Search for the cell housing the specified text and yield its [X, Y] center coordinate. 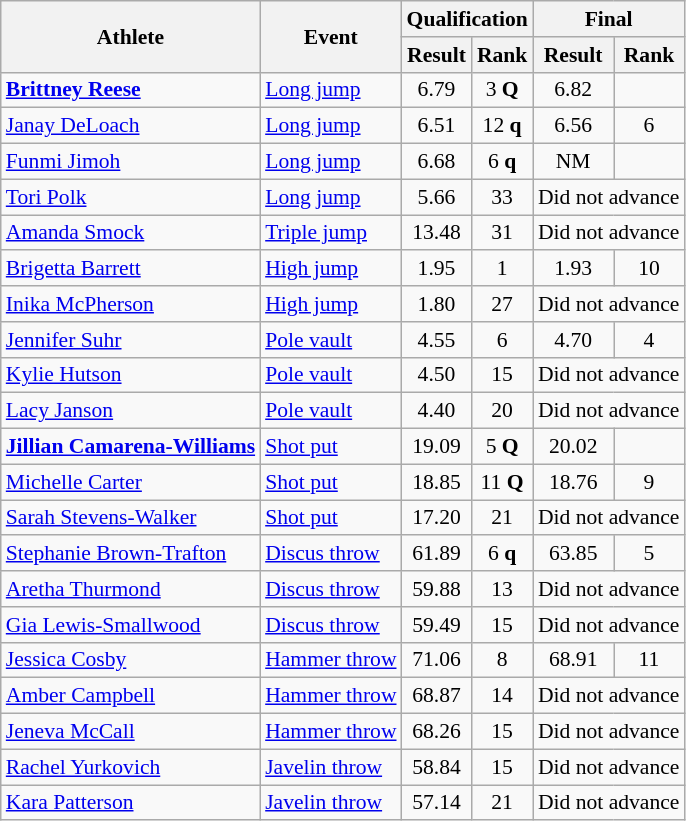
Kylie Hutson [130, 375]
Brittney Reese [130, 90]
4.70 [574, 340]
Funmi Jimoh [130, 162]
Tori Polk [130, 197]
59.88 [437, 589]
Brigetta Barrett [130, 269]
58.84 [437, 767]
3 Q [502, 90]
Event [330, 36]
57.14 [437, 803]
1 [502, 269]
6.51 [437, 126]
Jessica Cosby [130, 660]
5 [650, 554]
17.20 [437, 518]
4 [650, 340]
68.87 [437, 696]
Sarah Stevens-Walker [130, 518]
9 [650, 482]
6.82 [574, 90]
71.06 [437, 660]
Lacy Janson [130, 411]
12 q [502, 126]
27 [502, 304]
Jeneva McCall [130, 732]
13 [502, 589]
1.95 [437, 269]
Amber Campbell [130, 696]
Inika McPherson [130, 304]
11 [650, 660]
Janay DeLoach [130, 126]
Stephanie Brown-Trafton [130, 554]
5.66 [437, 197]
31 [502, 233]
Michelle Carter [130, 482]
Kara Patterson [130, 803]
11 Q [502, 482]
Aretha Thurmond [130, 589]
Qualification [468, 19]
18.85 [437, 482]
Amanda Smock [130, 233]
5 Q [502, 447]
33 [502, 197]
Rachel Yurkovich [130, 767]
Triple jump [330, 233]
NM [574, 162]
Athlete [130, 36]
13.48 [437, 233]
1.80 [437, 304]
Final [609, 19]
1.93 [574, 269]
4.40 [437, 411]
59.49 [437, 625]
6.56 [574, 126]
20.02 [574, 447]
19.09 [437, 447]
4.50 [437, 375]
68.26 [437, 732]
6.79 [437, 90]
6.68 [437, 162]
18.76 [574, 482]
Gia Lewis-Smallwood [130, 625]
4.55 [437, 340]
8 [502, 660]
61.89 [437, 554]
10 [650, 269]
Jillian Camarena-Williams [130, 447]
20 [502, 411]
68.91 [574, 660]
63.85 [574, 554]
Jennifer Suhr [130, 340]
14 [502, 696]
